Find where the given text appears and provide that cell's center as [x, y] coordinate. 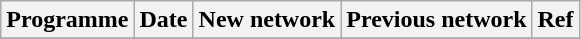
Previous network [436, 20]
Date [164, 20]
Ref [556, 20]
New network [267, 20]
Programme [68, 20]
